Capture the cell that displays the provided text and extract its (X, Y) central coordinate. 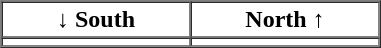
↓ South (96, 20)
North ↑ (284, 20)
